Capture the cell that displays the provided text and extract its [X, Y] central coordinate. 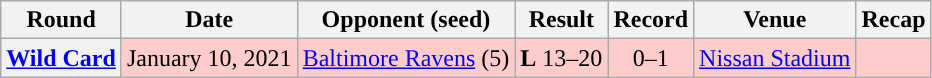
Baltimore Ravens (5) [406, 58]
Round [62, 20]
Record [651, 20]
0–1 [651, 58]
Venue [775, 20]
Recap [894, 20]
Nissan Stadium [775, 58]
L 13–20 [562, 58]
Wild Card [62, 58]
Opponent (seed) [406, 20]
January 10, 2021 [209, 58]
Date [209, 20]
Result [562, 20]
